Output the [X, Y] coordinate of the center of the cell containing the given text.  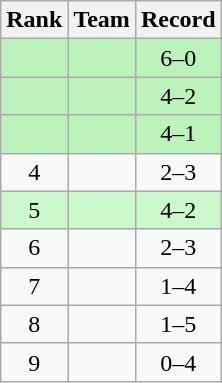
5 [34, 210]
4 [34, 172]
1–5 [178, 324]
0–4 [178, 362]
Record [178, 20]
7 [34, 286]
Team [102, 20]
1–4 [178, 286]
6 [34, 248]
9 [34, 362]
6–0 [178, 58]
8 [34, 324]
Rank [34, 20]
4–1 [178, 134]
